For the text-containing cell, return its midpoint in (x, y) coordinate format. 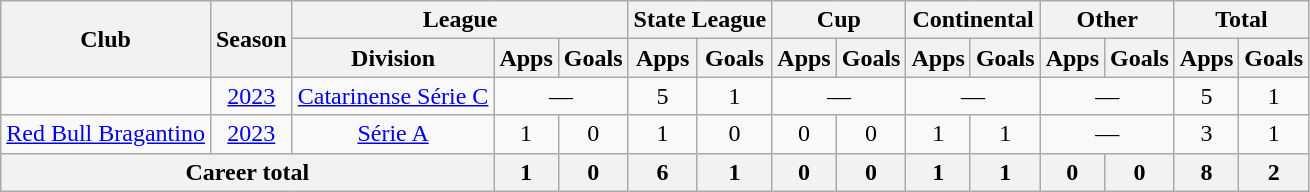
League (460, 20)
Other (1107, 20)
Série A (393, 134)
2 (1274, 172)
Season (251, 39)
Total (1241, 20)
Club (106, 39)
State League (700, 20)
Division (393, 58)
3 (1206, 134)
Red Bull Bragantino (106, 134)
6 (662, 172)
Career total (248, 172)
8 (1206, 172)
Cup (839, 20)
Catarinense Série C (393, 96)
Continental (973, 20)
